Identify which cell holds the provided text, then report its [x, y] central coordinate. 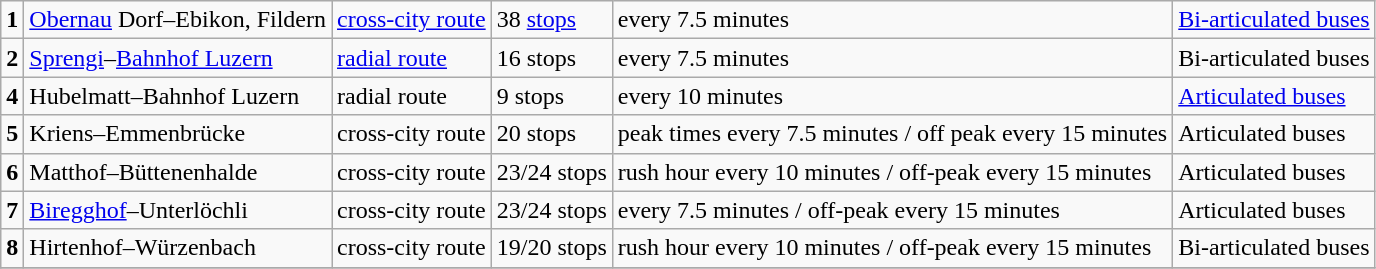
5 [12, 134]
Hubelmatt–Bahnhof Luzern [178, 96]
4 [12, 96]
7 [12, 210]
38 stops [552, 20]
19/20 stops [552, 248]
every 10 minutes [892, 96]
Sprengi–Bahnhof Luzern [178, 58]
8 [12, 248]
Obernau Dorf–Ebikon, Fildern [178, 20]
9 stops [552, 96]
Matthof–Büttenenhalde [178, 172]
peak times every 7.5 minutes / off peak every 15 minutes [892, 134]
2 [12, 58]
16 stops [552, 58]
20 stops [552, 134]
Hirtenhof–Würzenbach [178, 248]
1 [12, 20]
6 [12, 172]
Biregghof–Unterlöchli [178, 210]
Kriens–Emmenbrücke [178, 134]
every 7.5 minutes / off-peak every 15 minutes [892, 210]
